Locate the cell with the specified text and output its [x, y] center coordinate. 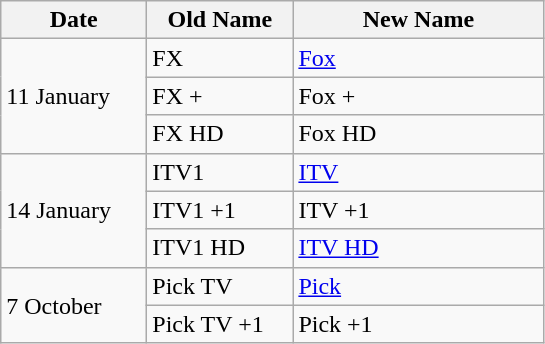
ITV +1 [418, 210]
ITV1 +1 [220, 210]
14 January [74, 210]
ITV1 [220, 172]
11 January [74, 96]
Date [74, 20]
Old Name [220, 20]
FX + [220, 96]
Pick [418, 286]
Fox HD [418, 134]
Pick +1 [418, 324]
ITV [418, 172]
FX HD [220, 134]
ITV1 HD [220, 248]
New Name [418, 20]
Pick TV +1 [220, 324]
Fox + [418, 96]
FX [220, 58]
Fox [418, 58]
ITV HD [418, 248]
Pick TV [220, 286]
7 October [74, 305]
